For the text-containing cell, return its midpoint in [X, Y] coordinate format. 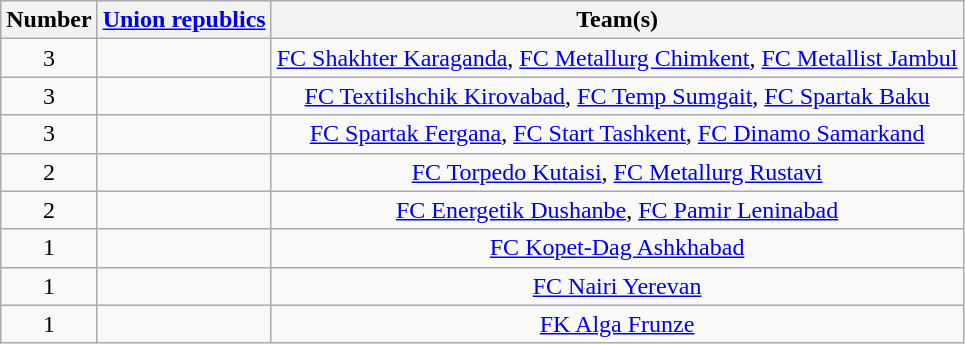
FC Nairi Yerevan [617, 286]
FC Kopet-Dag Ashkhabad [617, 248]
FK Alga Frunze [617, 324]
Number [49, 20]
Team(s) [617, 20]
FC Energetik Dushanbe, FC Pamir Leninabad [617, 210]
Union republics [184, 20]
FC Spartak Fergana, FC Start Tashkent, FC Dinamo Samarkand [617, 134]
FC Textilshchik Kirovabad, FC Temp Sumgait, FC Spartak Baku [617, 96]
FC Shakhter Karaganda, FC Metallurg Chimkent, FC Metallist Jambul [617, 58]
FC Torpedo Kutaisi, FC Metallurg Rustavi [617, 172]
